Capture the cell that displays the provided text and extract its (X, Y) central coordinate. 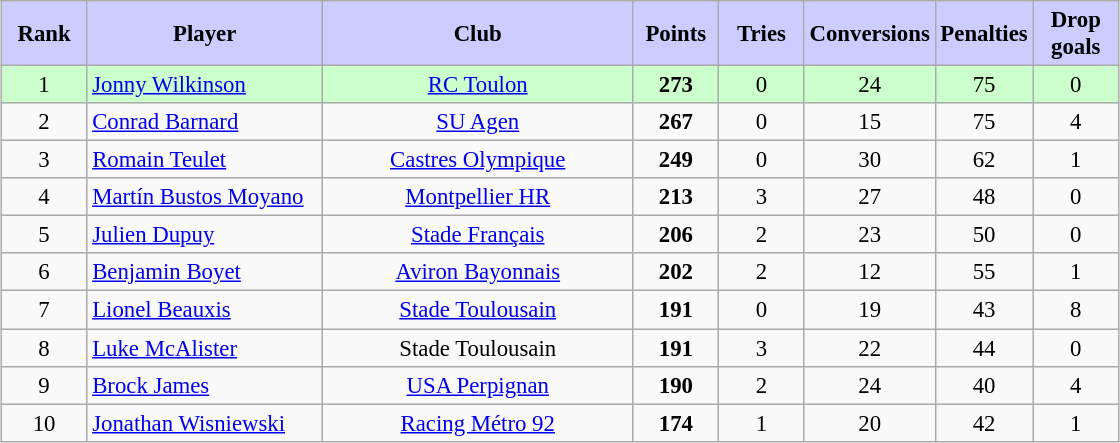
20 (870, 423)
Jonathan Wisniewski (205, 423)
202 (676, 273)
55 (984, 273)
RC Toulon (478, 85)
Player (205, 34)
Castres Olympique (478, 160)
6 (44, 273)
40 (984, 385)
Romain Teulet (205, 160)
Brock James (205, 385)
Points (676, 34)
19 (870, 310)
Drop goals (1076, 34)
Club (478, 34)
Julien Dupuy (205, 235)
62 (984, 160)
Rank (44, 34)
SU Agen (478, 122)
5 (44, 235)
206 (676, 235)
9 (44, 385)
Luke McAlister (205, 348)
43 (984, 310)
Penalties (984, 34)
Jonny Wilkinson (205, 85)
Tries (762, 34)
249 (676, 160)
42 (984, 423)
30 (870, 160)
Aviron Bayonnais (478, 273)
48 (984, 197)
Racing Métro 92 (478, 423)
213 (676, 197)
Conrad Barnard (205, 122)
Conversions (870, 34)
7 (44, 310)
267 (676, 122)
Stade Français (478, 235)
174 (676, 423)
USA Perpignan (478, 385)
10 (44, 423)
50 (984, 235)
190 (676, 385)
Martín Bustos Moyano (205, 197)
44 (984, 348)
12 (870, 273)
Lionel Beauxis (205, 310)
Benjamin Boyet (205, 273)
23 (870, 235)
273 (676, 85)
15 (870, 122)
27 (870, 197)
Montpellier HR (478, 197)
22 (870, 348)
